Identify which cell holds the provided text, then report its (X, Y) central coordinate. 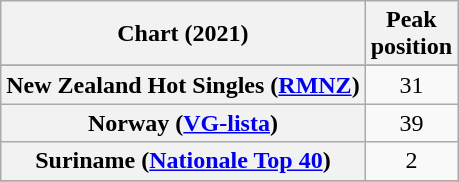
New Zealand Hot Singles (RMNZ) (183, 85)
Chart (2021) (183, 34)
Peakposition (411, 34)
Suriname (Nationale Top 40) (183, 161)
2 (411, 161)
39 (411, 123)
Norway (VG-lista) (183, 123)
31 (411, 85)
